Return [X, Y] of the center of cell containing provided text 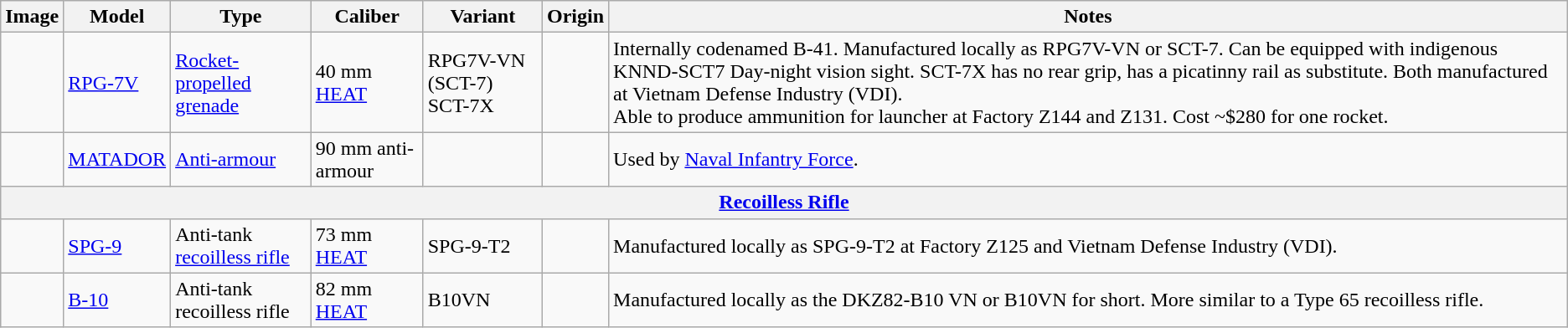
Notes [1089, 17]
Caliber [367, 17]
82 mm HEAT [367, 300]
SPG-9 [117, 246]
Used by Naval Infantry Force. [1089, 159]
40 mm HEAT [367, 82]
Manufactured locally as SPG-9-T2 at Factory Z125 and Vietnam Defense Industry (VDI). [1089, 246]
Anti-armour [241, 159]
Recoilless Rifle [784, 202]
Model [117, 17]
RPG-7V [117, 82]
Type [241, 17]
SPG-9-T2 [482, 246]
MATADOR [117, 159]
Origin [575, 17]
Rocket-propelled grenade [241, 82]
B10VN [482, 300]
73 mm HEAT [367, 246]
RPG7V-VN (SCT-7)SCT-7X [482, 82]
Image [32, 17]
90 mm anti-armour [367, 159]
Variant [482, 17]
Manufactured locally as the DKZ82-B10 VN or B10VN for short. More similar to a Type 65 recoilless rifle. [1089, 300]
B-10 [117, 300]
